Extract the [x, y] coordinate from the center of the cell holding the provided text.  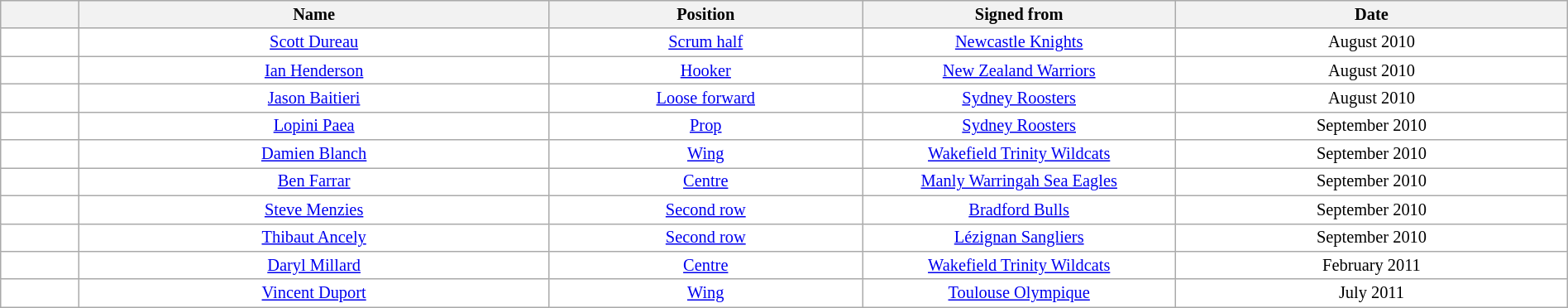
February 2011 [1372, 265]
Date [1372, 14]
Lopini Paea [313, 126]
Damien Blanch [313, 154]
Ian Henderson [313, 70]
Manly Warringah Sea Eagles [1019, 181]
Bradford Bulls [1019, 209]
Toulouse Olympique [1019, 293]
Jason Baitieri [313, 98]
July 2011 [1372, 293]
Name [313, 14]
Loose forward [706, 98]
Scrum half [706, 42]
Prop [706, 126]
Scott Dureau [313, 42]
Steve Menzies [313, 209]
Position [706, 14]
New Zealand Warriors [1019, 70]
Ben Farrar [313, 181]
Signed from [1019, 14]
Lézignan Sangliers [1019, 238]
Hooker [706, 70]
Vincent Duport [313, 293]
Newcastle Knights [1019, 42]
Thibaut Ancely [313, 238]
Daryl Millard [313, 265]
